Search for the cell housing the specified text and yield its [x, y] center coordinate. 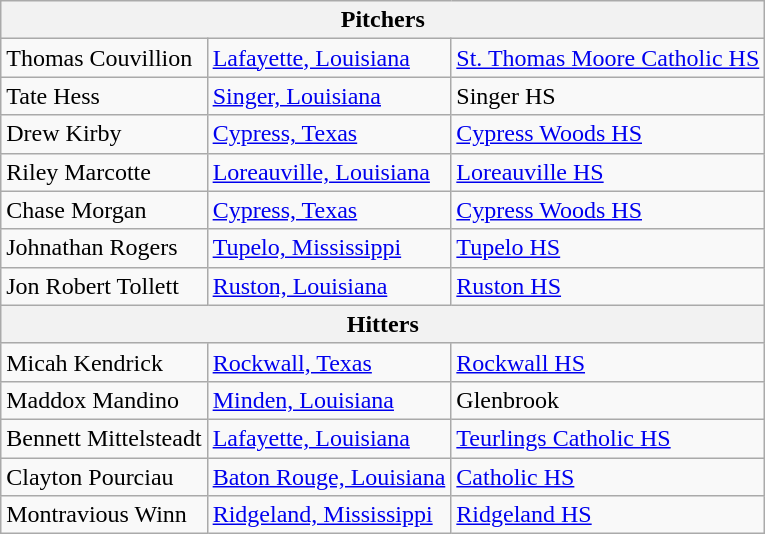
Drew Kirby [104, 134]
Thomas Couvillion [104, 58]
Chase Morgan [104, 210]
Loreauville, Louisiana [329, 172]
Ridgeland HS [608, 515]
Minden, Louisiana [329, 400]
Hitters [383, 324]
Glenbrook [608, 400]
Riley Marcotte [104, 172]
Bennett Mittelsteadt [104, 438]
Ridgeland, Mississippi [329, 515]
Singer HS [608, 96]
Pitchers [383, 20]
Johnathan Rogers [104, 248]
Catholic HS [608, 477]
Singer, Louisiana [329, 96]
Ruston HS [608, 286]
Jon Robert Tollett [104, 286]
Maddox Mandino [104, 400]
Tupelo, Mississippi [329, 248]
Rockwall, Texas [329, 362]
Ruston, Louisiana [329, 286]
St. Thomas Moore Catholic HS [608, 58]
Baton Rouge, Louisiana [329, 477]
Tate Hess [104, 96]
Montravious Winn [104, 515]
Teurlings Catholic HS [608, 438]
Loreauville HS [608, 172]
Tupelo HS [608, 248]
Rockwall HS [608, 362]
Clayton Pourciau [104, 477]
Micah Kendrick [104, 362]
